Return the (X, Y) coordinate for the center point of the cell that contains the specified text.  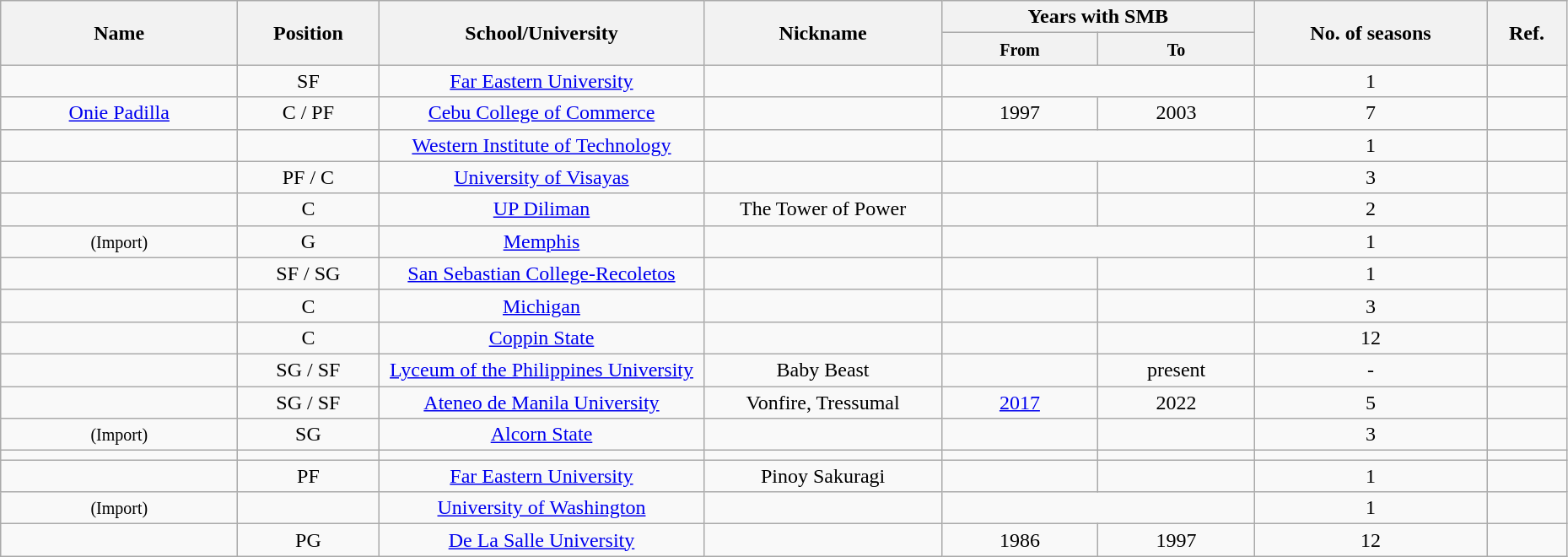
SG (309, 435)
2022 (1177, 403)
Cebu College of Commerce (542, 113)
1986 (1020, 540)
Alcorn State (542, 435)
Baby Beast (823, 370)
University of Visayas (542, 177)
San Sebastian College-Recoletos (542, 273)
Onie Padilla (120, 113)
2017 (1020, 403)
- (1370, 370)
Pinoy Sakuragi (823, 476)
Coppin State (542, 338)
To (1177, 49)
G (309, 241)
De La Salle University (542, 540)
Position (309, 33)
University of Washington (542, 508)
School/University (542, 33)
Memphis (542, 241)
present (1177, 370)
2 (1370, 209)
Years with SMB (1098, 17)
Western Institute of Technology (542, 145)
No. of seasons (1370, 33)
Nickname (823, 33)
2003 (1177, 113)
PF / C (309, 177)
PG (309, 540)
5 (1370, 403)
7 (1370, 113)
Name (120, 33)
C / PF (309, 113)
SF / SG (309, 273)
Lyceum of the Philippines University (542, 370)
Michigan (542, 306)
The Tower of Power (823, 209)
SF (309, 81)
PF (309, 476)
Ateneo de Manila University (542, 403)
From (1020, 49)
Vonfire, Tressumal (823, 403)
UP Diliman (542, 209)
Ref. (1527, 33)
